Scan for the cell matching the given text and deliver its (X, Y) coordinate at center. 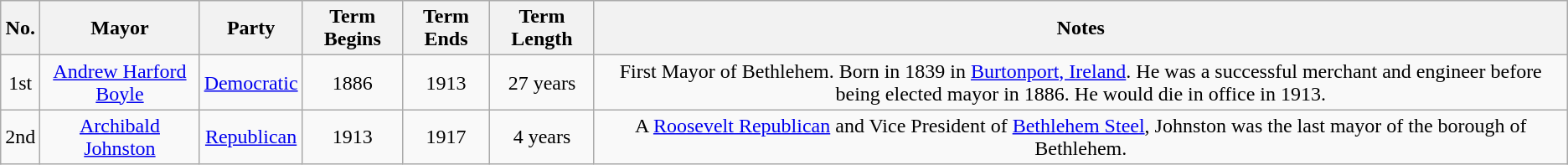
Andrew Harford Boyle (120, 82)
Mayor (120, 28)
4 years (543, 137)
27 years (543, 82)
2nd (20, 137)
Archibald Johnston (120, 137)
Democratic (251, 82)
Term Ends (446, 28)
A Roosevelt Republican and Vice President of Bethlehem Steel, Johnston was the last mayor of the borough of Bethlehem. (1081, 137)
Notes (1081, 28)
1886 (352, 82)
Party (251, 28)
Term Begins (352, 28)
Term Length (543, 28)
Republican (251, 137)
No. (20, 28)
1917 (446, 137)
1st (20, 82)
